Locate the cell with the specified text and output its (x, y) center coordinate. 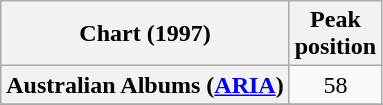
Chart (1997) (145, 34)
Peakposition (335, 34)
58 (335, 85)
Australian Albums (ARIA) (145, 85)
